Return the (X, Y) coordinate for the center point of the cell that contains the specified text.  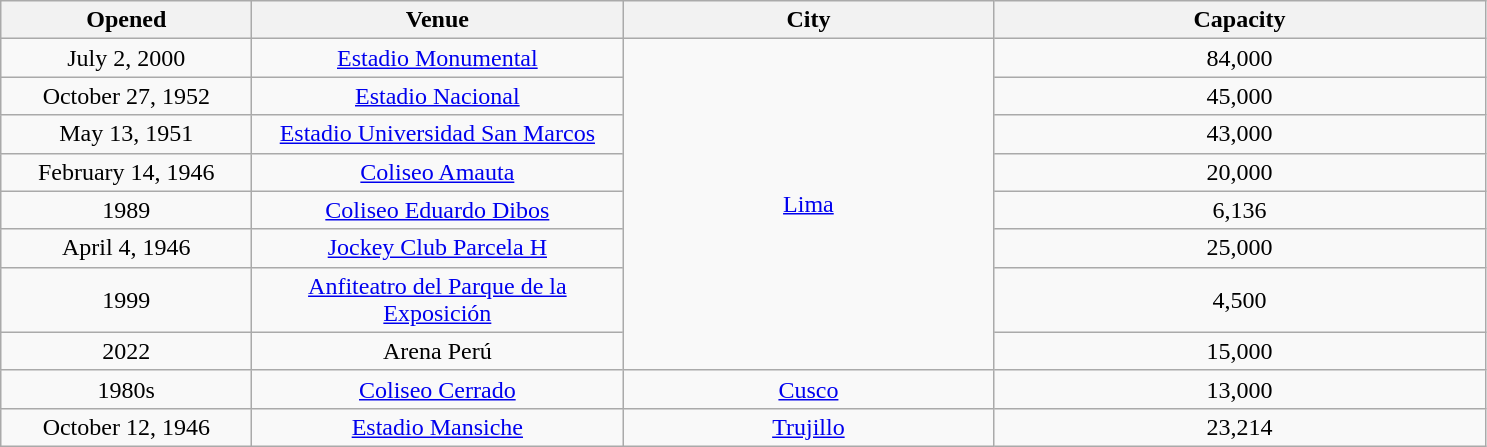
45,000 (1240, 96)
Coliseo Amauta (438, 172)
Lima (808, 205)
6,136 (1240, 210)
Anfiteatro del Parque de la Exposición (438, 300)
October 27, 1952 (126, 96)
25,000 (1240, 248)
20,000 (1240, 172)
1999 (126, 300)
July 2, 2000 (126, 58)
City (808, 20)
April 4, 1946 (126, 248)
Trujillo (808, 427)
Estadio Mansiche (438, 427)
May 13, 1951 (126, 134)
4,500 (1240, 300)
Arena Perú (438, 351)
15,000 (1240, 351)
23,214 (1240, 427)
Coliseo Cerrado (438, 389)
Cusco (808, 389)
1989 (126, 210)
Estadio Nacional (438, 96)
Estadio Universidad San Marcos (438, 134)
1980s (126, 389)
Capacity (1240, 20)
Venue (438, 20)
October 12, 1946 (126, 427)
February 14, 1946 (126, 172)
84,000 (1240, 58)
Estadio Monumental (438, 58)
13,000 (1240, 389)
2022 (126, 351)
Jockey Club Parcela H (438, 248)
Opened (126, 20)
Coliseo Eduardo Dibos (438, 210)
43,000 (1240, 134)
